Find where the given text appears and provide that cell's center as (x, y) coordinate. 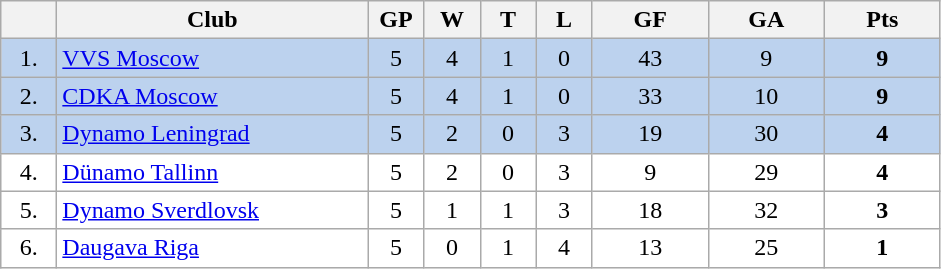
6. (29, 248)
2. (29, 96)
43 (650, 58)
T (508, 20)
33 (650, 96)
25 (766, 248)
18 (650, 210)
1. (29, 58)
W (452, 20)
Dünamo Tallinn (212, 172)
4. (29, 172)
L (564, 20)
GF (650, 20)
Club (212, 20)
10 (766, 96)
Pts (882, 20)
13 (650, 248)
5. (29, 210)
GA (766, 20)
CDKA Moscow (212, 96)
19 (650, 134)
GP (396, 20)
3. (29, 134)
Dynamo Leningrad (212, 134)
29 (766, 172)
32 (766, 210)
Dynamo Sverdlovsk (212, 210)
VVS Moscow (212, 58)
30 (766, 134)
Daugava Riga (212, 248)
